Scan for the cell matching the given text and deliver its [X, Y] coordinate at center. 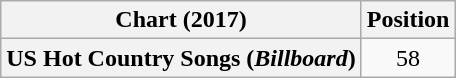
Position [408, 20]
US Hot Country Songs (Billboard) [181, 58]
Chart (2017) [181, 20]
58 [408, 58]
